Output the (X, Y) coordinate of the center of the cell containing the given text.  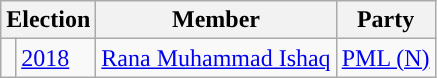
2018 (56, 58)
Rana Muhammad Ishaq (216, 58)
Party (386, 20)
Election (48, 20)
PML (N) (386, 58)
Member (216, 20)
